Scan for the cell matching the given text and deliver its [x, y] coordinate at center. 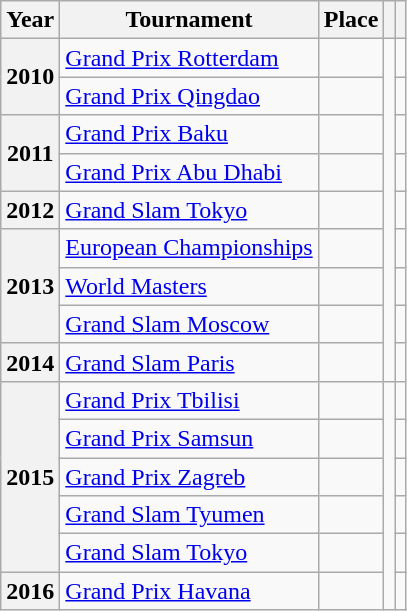
Grand Prix Tbilisi [189, 400]
Grand Slam Moscow [189, 324]
2012 [30, 210]
2015 [30, 476]
Year [30, 20]
2013 [30, 286]
2011 [30, 153]
World Masters [189, 286]
Grand Prix Samsun [189, 438]
Grand Prix Qingdao [189, 96]
Grand Slam Paris [189, 362]
Grand Prix Baku [189, 134]
Tournament [189, 20]
Grand Prix Zagreb [189, 477]
European Championships [189, 248]
Place [351, 20]
Grand Prix Abu Dhabi [189, 172]
Grand Prix Havana [189, 591]
2010 [30, 77]
2014 [30, 362]
2016 [30, 591]
Grand Prix Rotterdam [189, 58]
Grand Slam Tyumen [189, 515]
